Extract the (x, y) coordinate from the center of the cell holding the provided text.  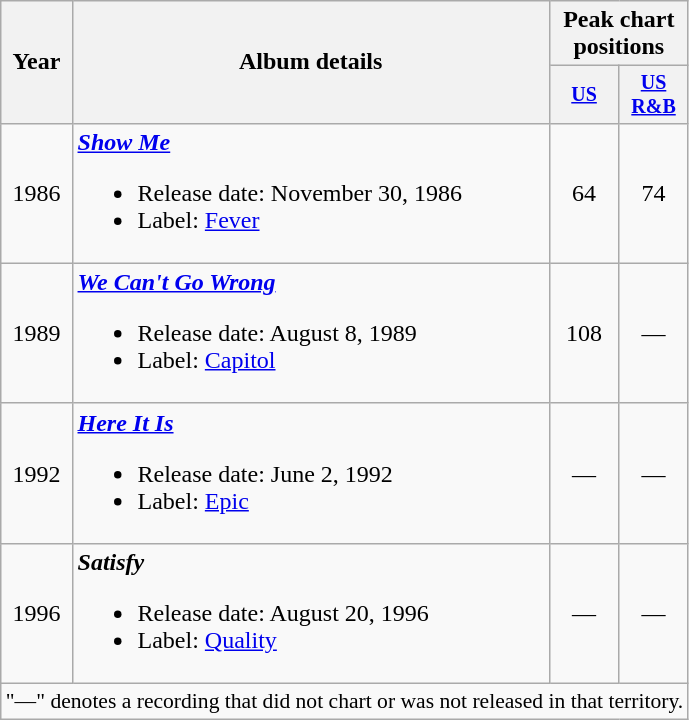
Year (36, 62)
74 (654, 193)
Here It IsRelease date: June 2, 1992Label: Epic (310, 473)
"—" denotes a recording that did not chart or was not released in that territory. (345, 702)
US (584, 94)
1986 (36, 193)
Show MeRelease date: November 30, 1986Label: Fever (310, 193)
108 (584, 333)
1996 (36, 613)
We Can't Go WrongRelease date: August 8, 1989Label: Capitol (310, 333)
Peak chart positions (618, 34)
64 (584, 193)
USR&B (654, 94)
Album details (310, 62)
1992 (36, 473)
SatisfyRelease date: August 20, 1996Label: Quality (310, 613)
1989 (36, 333)
